Find where the given text appears and provide that cell's center as (x, y) coordinate. 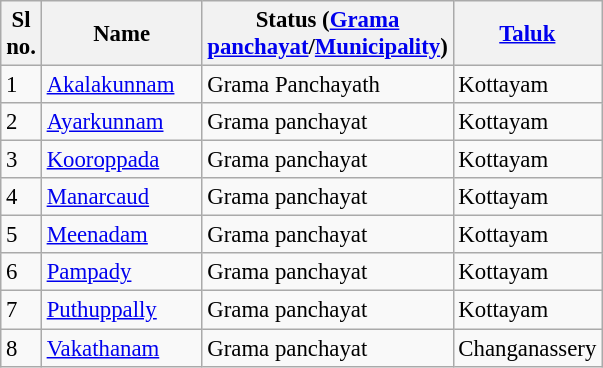
Ayarkunnam (122, 122)
Meenadam (122, 235)
2 (22, 122)
Grama Panchayath (328, 85)
Taluk (528, 34)
Manarcaud (122, 197)
7 (22, 310)
1 (22, 85)
Kooroppada (122, 160)
Name (122, 34)
4 (22, 197)
Pampady (122, 273)
8 (22, 348)
Akalakunnam (122, 85)
3 (22, 160)
Changanassery (528, 348)
6 (22, 273)
Puthuppally (122, 310)
5 (22, 235)
Sl no. (22, 34)
Status (Grama panchayat/Municipality) (328, 34)
Vakathanam (122, 348)
